Scan for the cell matching the given text and deliver its (X, Y) coordinate at center. 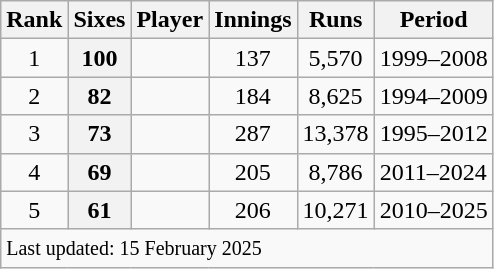
8,786 (336, 172)
13,378 (336, 134)
1994–2009 (434, 96)
Player (170, 20)
1999–2008 (434, 58)
Runs (336, 20)
2010–2025 (434, 210)
Innings (253, 20)
Last updated: 15 February 2025 (247, 248)
205 (253, 172)
206 (253, 210)
8,625 (336, 96)
Period (434, 20)
1 (34, 58)
4 (34, 172)
184 (253, 96)
73 (100, 134)
10,271 (336, 210)
1995–2012 (434, 134)
Rank (34, 20)
61 (100, 210)
287 (253, 134)
2011–2024 (434, 172)
2 (34, 96)
5,570 (336, 58)
69 (100, 172)
5 (34, 210)
137 (253, 58)
82 (100, 96)
100 (100, 58)
3 (34, 134)
Sixes (100, 20)
